Detect which cell encompasses the target text, then output its [x, y] center coordinate. 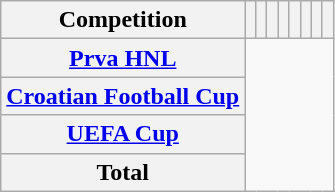
Prva HNL [123, 58]
Total [123, 172]
Croatian Football Cup [123, 96]
UEFA Cup [123, 134]
Competition [123, 20]
